Extract the [X, Y] coordinate from the center of the cell holding the provided text.  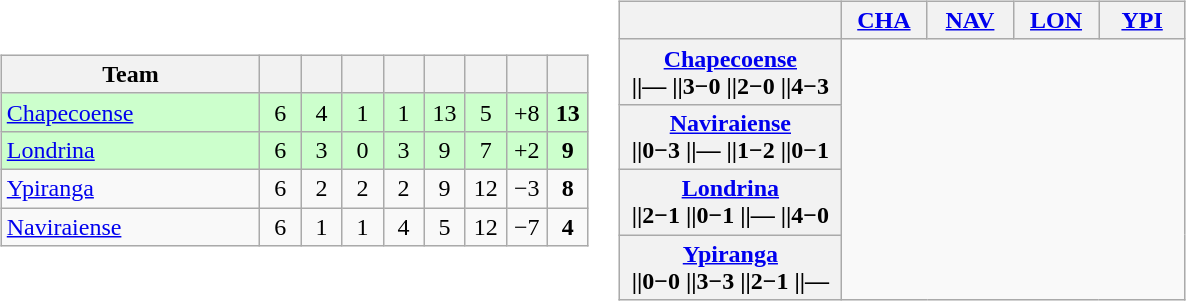
Londrina [130, 150]
Ypiranga ||0−0 ||3−3 ||2−1 ||— [730, 266]
7 [486, 150]
NAV [970, 20]
+2 [526, 150]
Naviraiense ||0−3 ||— ||1−2 ||0−1 [730, 136]
0 [362, 150]
−3 [526, 188]
Ypiranga [130, 188]
Team [130, 74]
+8 [526, 112]
LON [1056, 20]
8 [568, 188]
−7 [526, 227]
Londrina ||2−1 ||0−1 ||— ||4−0 [730, 202]
YPI [1142, 20]
Naviraiense [130, 227]
Chapecoense ||— ||3−0 ||2−0 ||4−3 [730, 72]
CHA [884, 20]
Chapecoense [130, 112]
